Detect which cell encompasses the target text, then output its [x, y] center coordinate. 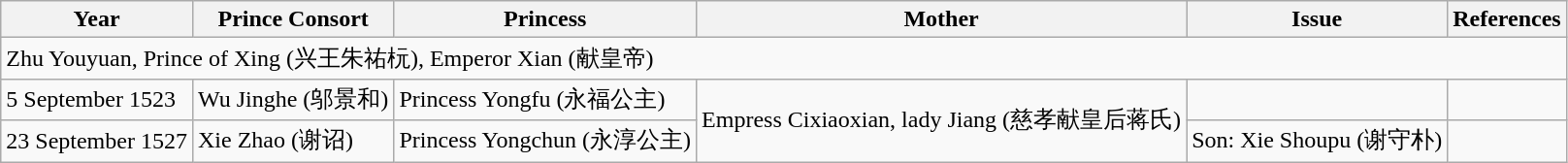
23 September 1527 [97, 142]
Princess [545, 19]
Mother [941, 19]
5 September 1523 [97, 99]
Empress Cixiaoxian, lady Jiang (慈孝献皇后蒋氏) [941, 120]
Princess Yongfu (永福公主) [545, 99]
Zhu Youyuan, Prince of Xing (兴王朱祐杬), Emperor Xian (献皇帝) [784, 58]
Son: Xie Shoupu (谢守朴) [1318, 142]
Issue [1318, 19]
Xie Zhao (谢诏) [293, 142]
References [1508, 19]
Princess Yongchun (永淳公主) [545, 142]
Prince Consort [293, 19]
Wu Jinghe (邬景和) [293, 99]
Year [97, 19]
